Determine the (x, y) coordinate at the center of the cell enclosing the given text.  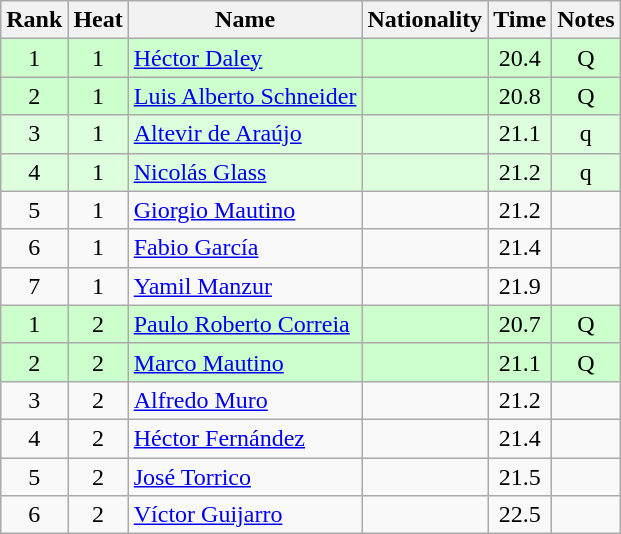
Marco Mautino (245, 362)
Giorgio Mautino (245, 210)
Altevir de Araújo (245, 134)
Alfredo Muro (245, 400)
Rank (34, 20)
Yamil Manzur (245, 286)
Nicolás Glass (245, 172)
Luis Alberto Schneider (245, 96)
20.7 (520, 324)
7 (34, 286)
Paulo Roberto Correia (245, 324)
Name (245, 20)
21.9 (520, 286)
20.8 (520, 96)
21.5 (520, 477)
Nationality (425, 20)
Notes (586, 20)
20.4 (520, 58)
Héctor Fernández (245, 438)
22.5 (520, 515)
José Torrico (245, 477)
Heat (98, 20)
Víctor Guijarro (245, 515)
Héctor Daley (245, 58)
Time (520, 20)
Fabio García (245, 248)
